Return the [x, y] coordinate for the center point of the cell that contains the specified text.  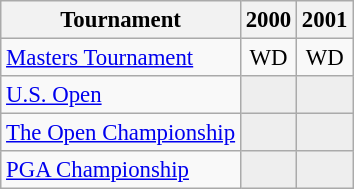
Masters Tournament [121, 58]
Tournament [121, 20]
U.S. Open [121, 95]
2001 [325, 20]
PGA Championship [121, 170]
2000 [268, 20]
The Open Championship [121, 133]
